Return [X, Y] of the center of cell containing provided text 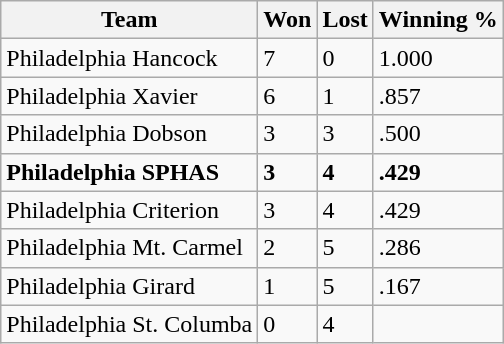
Philadelphia St. Columba [130, 324]
Philadelphia Dobson [130, 134]
Philadelphia Mt. Carmel [130, 248]
Winning % [438, 20]
Team [130, 20]
2 [288, 248]
Lost [345, 20]
Philadelphia Hancock [130, 58]
1.000 [438, 58]
Philadelphia Xavier [130, 96]
Philadelphia SPHAS [130, 172]
.167 [438, 286]
Won [288, 20]
.500 [438, 134]
.857 [438, 96]
Philadelphia Girard [130, 286]
.286 [438, 248]
Philadelphia Criterion [130, 210]
6 [288, 96]
7 [288, 58]
